Identify which cell holds the provided text, then report its [x, y] central coordinate. 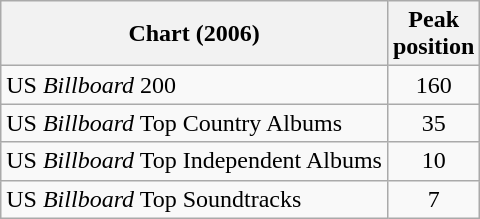
10 [433, 161]
US Billboard 200 [194, 85]
Peakposition [433, 34]
Chart (2006) [194, 34]
US Billboard Top Soundtracks [194, 199]
7 [433, 199]
35 [433, 123]
160 [433, 85]
US Billboard Top Independent Albums [194, 161]
US Billboard Top Country Albums [194, 123]
